Scan for the cell matching the given text and deliver its (X, Y) coordinate at center. 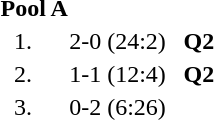
2-0 (24:2) (118, 41)
1-1 (12:4) (118, 74)
